Return (X, Y) of the center of cell containing provided text 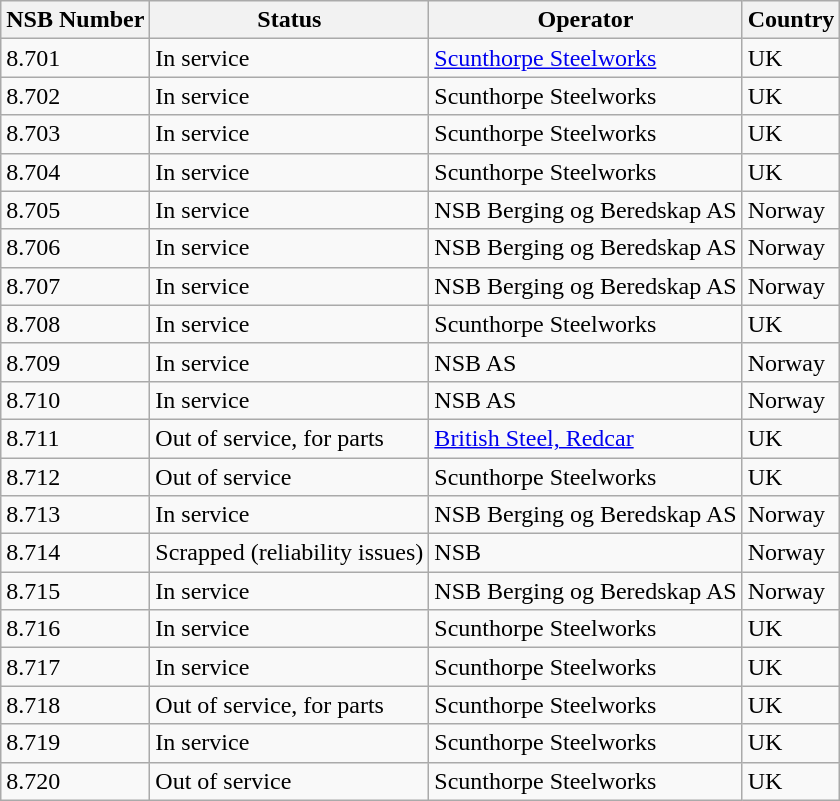
8.713 (76, 515)
8.708 (76, 324)
8.718 (76, 705)
British Steel, Redcar (586, 438)
8.702 (76, 96)
8.709 (76, 362)
8.712 (76, 477)
8.705 (76, 210)
8.714 (76, 553)
NSB (586, 553)
8.707 (76, 286)
8.701 (76, 58)
Scrapped (reliability issues) (290, 553)
Country (791, 20)
8.716 (76, 629)
8.720 (76, 781)
8.717 (76, 667)
Operator (586, 20)
8.710 (76, 400)
NSB Number (76, 20)
8.719 (76, 743)
8.711 (76, 438)
8.715 (76, 591)
8.704 (76, 172)
8.706 (76, 248)
Status (290, 20)
8.703 (76, 134)
